Find where the given text appears and provide that cell's center as (X, Y) coordinate. 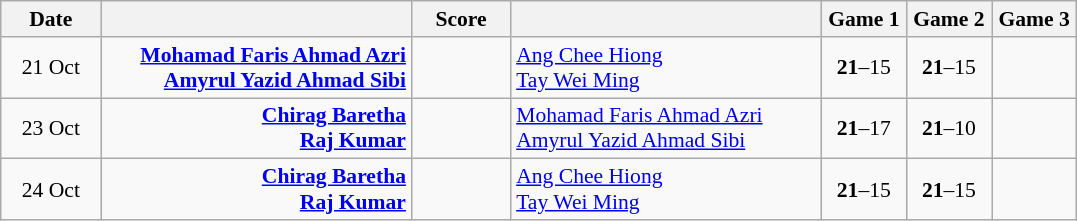
Game 2 (948, 19)
21 Oct (51, 68)
21–10 (948, 128)
21–17 (864, 128)
Date (51, 19)
24 Oct (51, 190)
Game 3 (1034, 19)
Score (461, 19)
Game 1 (864, 19)
23 Oct (51, 128)
